Capture the cell that displays the provided text and extract its [X, Y] central coordinate. 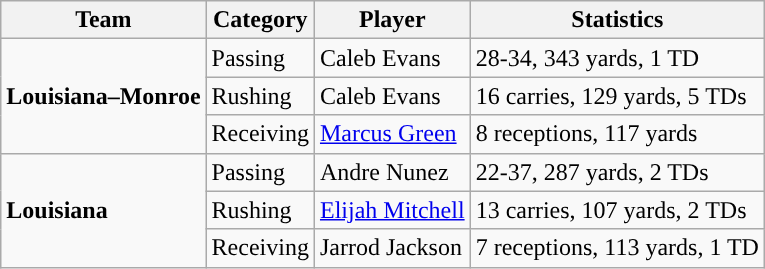
Jarrod Jackson [392, 248]
Statistics [617, 20]
Marcus Green [392, 134]
Elijah Mitchell [392, 210]
7 receptions, 113 yards, 1 TD [617, 248]
Team [104, 20]
8 receptions, 117 yards [617, 134]
22-37, 287 yards, 2 TDs [617, 172]
13 carries, 107 yards, 2 TDs [617, 210]
Player [392, 20]
Louisiana [104, 210]
28-34, 343 yards, 1 TD [617, 58]
Category [260, 20]
Louisiana–Monroe [104, 96]
Andre Nunez [392, 172]
16 carries, 129 yards, 5 TDs [617, 96]
